Extract the (X, Y) coordinate from the center of the cell holding the provided text.  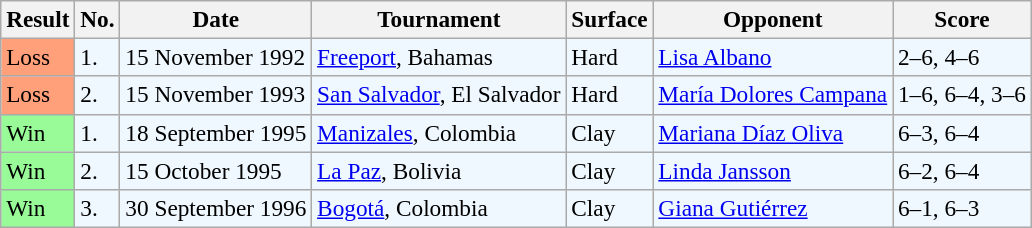
Lisa Albano (773, 57)
No. (98, 19)
Result (38, 19)
Opponent (773, 19)
1–6, 6–4, 3–6 (962, 95)
6–2, 6–4 (962, 170)
María Dolores Campana (773, 95)
3. (98, 208)
Date (216, 19)
18 September 1995 (216, 133)
6–1, 6–3 (962, 208)
Manizales, Colombia (439, 133)
30 September 1996 (216, 208)
Freeport, Bahamas (439, 57)
2–6, 4–6 (962, 57)
San Salvador, El Salvador (439, 95)
Mariana Díaz Oliva (773, 133)
Tournament (439, 19)
Surface (610, 19)
15 November 1993 (216, 95)
Bogotá, Colombia (439, 208)
Score (962, 19)
Linda Jansson (773, 170)
La Paz, Bolivia (439, 170)
Giana Gutiérrez (773, 208)
15 October 1995 (216, 170)
15 November 1992 (216, 57)
6–3, 6–4 (962, 133)
